Capture the cell that displays the provided text and extract its [x, y] central coordinate. 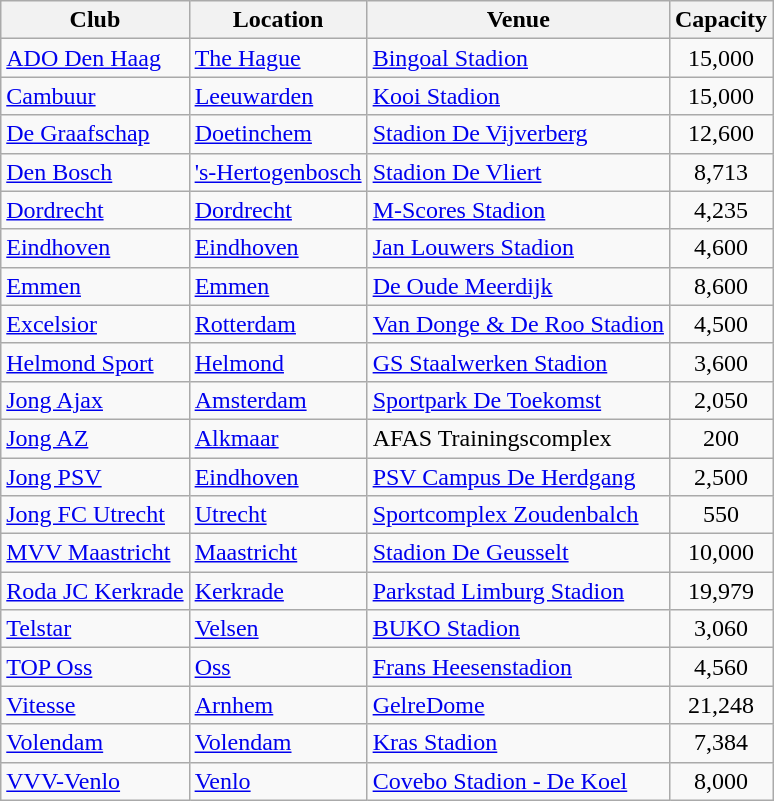
2,050 [720, 400]
12,600 [720, 134]
4,560 [720, 667]
Cambuur [95, 96]
Utrecht [278, 515]
Parkstad Limburg Stadion [518, 591]
Helmond [278, 362]
Jong AZ [95, 438]
Sportcomplex Zoudenbalch [518, 515]
Kerkrade [278, 591]
4,500 [720, 324]
21,248 [720, 705]
Rotterdam [278, 324]
Doetinchem [278, 134]
7,384 [720, 743]
Helmond Sport [95, 362]
GS Staalwerken Stadion [518, 362]
's-Hertogenbosch [278, 172]
2,500 [720, 477]
3,600 [720, 362]
Jong PSV [95, 477]
Jong FC Utrecht [95, 515]
TOP Oss [95, 667]
19,979 [720, 591]
Maastricht [278, 553]
Stadion De Vliert [518, 172]
Telstar [95, 629]
Jan Louwers Stadion [518, 248]
The Hague [278, 58]
Leeuwarden [278, 96]
200 [720, 438]
Sportpark De Toekomst [518, 400]
Covebo Stadion - De Koel [518, 781]
10,000 [720, 553]
PSV Campus De Herdgang [518, 477]
Kooi Stadion [518, 96]
8,600 [720, 286]
4,600 [720, 248]
Venue [518, 20]
Capacity [720, 20]
De Oude Meerdijk [518, 286]
GelreDome [518, 705]
Jong Ajax [95, 400]
VVV-Venlo [95, 781]
3,060 [720, 629]
MVV Maastricht [95, 553]
ADO Den Haag [95, 58]
Den Bosch [95, 172]
M-Scores Stadion [518, 210]
Excelsior [95, 324]
Location [278, 20]
550 [720, 515]
Venlo [278, 781]
Frans Heesenstadion [518, 667]
8,713 [720, 172]
Amsterdam [278, 400]
Van Donge & De Roo Stadion [518, 324]
Velsen [278, 629]
Stadion De Geusselt [518, 553]
Alkmaar [278, 438]
Vitesse [95, 705]
BUKO Stadion [518, 629]
Arnhem [278, 705]
Stadion De Vijverberg [518, 134]
Kras Stadion [518, 743]
De Graafschap [95, 134]
4,235 [720, 210]
Roda JC Kerkrade [95, 591]
Oss [278, 667]
AFAS Trainingscomplex [518, 438]
Club [95, 20]
Bingoal Stadion [518, 58]
8,000 [720, 781]
